From the cell containing the given text, extract its center point as [x, y] coordinate. 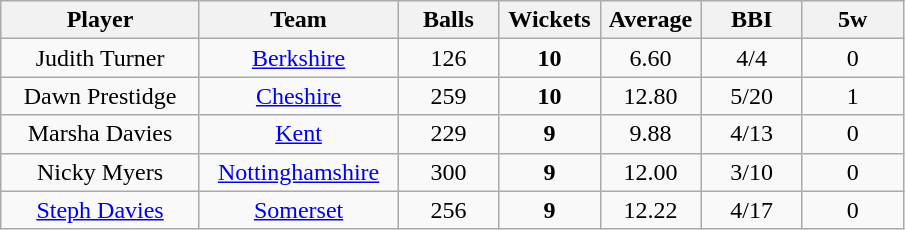
4/4 [752, 58]
Berkshire [298, 58]
12.00 [650, 172]
3/10 [752, 172]
Steph Davies [100, 210]
Somerset [298, 210]
300 [448, 172]
Cheshire [298, 96]
126 [448, 58]
BBI [752, 20]
Team [298, 20]
Average [650, 20]
12.80 [650, 96]
Dawn Prestidge [100, 96]
Nicky Myers [100, 172]
4/17 [752, 210]
12.22 [650, 210]
Wickets [550, 20]
Kent [298, 134]
5/20 [752, 96]
Balls [448, 20]
229 [448, 134]
Marsha Davies [100, 134]
5w [852, 20]
Judith Turner [100, 58]
259 [448, 96]
256 [448, 210]
4/13 [752, 134]
6.60 [650, 58]
Nottinghamshire [298, 172]
1 [852, 96]
Player [100, 20]
9.88 [650, 134]
